Output the (x, y) coordinate of the center of the cell containing the given text.  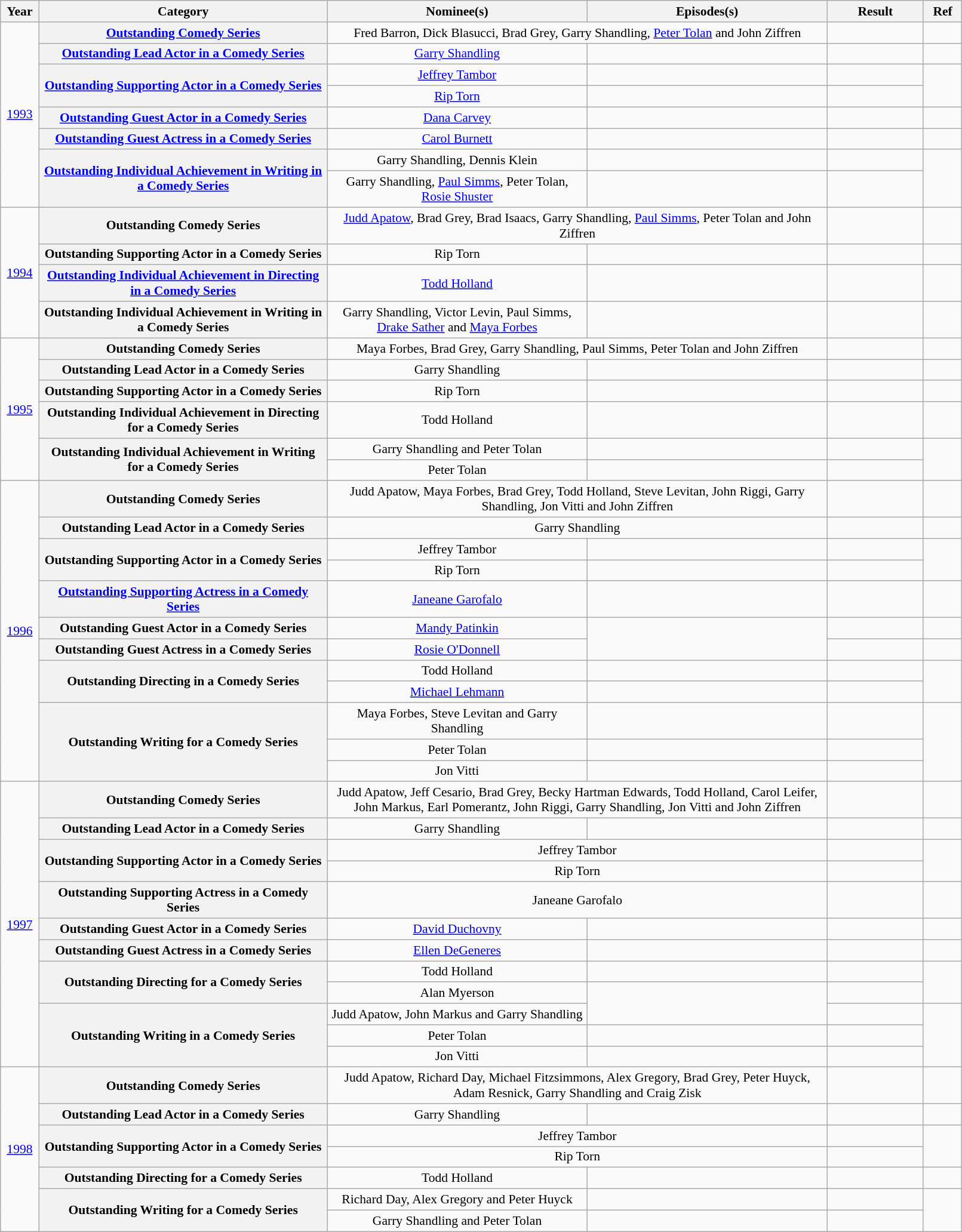
Garry Shandling, Victor Levin, Paul Simms, Drake Sather and Maya Forbes (457, 320)
Outstanding Individual Achievement in Directing in a Comedy Series (183, 283)
1995 (20, 409)
Carol Burnett (457, 139)
Alan Myerson (457, 993)
1997 (20, 925)
Result (875, 11)
Garry Shandling, Dennis Klein (457, 161)
Richard Day, Alex Gregory and Peter Huyck (457, 1200)
Episodes(s) (707, 11)
1993 (20, 115)
1994 (20, 272)
Outstanding Directing in a Comedy Series (183, 682)
Judd Apatow, Richard Day, Michael Fitzsimmons, Alex Gregory, Brad Grey, Peter Huyck, Adam Resnick, Garry Shandling and Craig Zisk (577, 1085)
Fred Barron, Dick Blasucci, Brad Grey, Garry Shandling, Peter Tolan and John Ziffren (577, 33)
David Duchovny (457, 929)
Outstanding Individual Achievement in Directing for a Comedy Series (183, 420)
Maya Forbes, Brad Grey, Garry Shandling, Paul Simms, Peter Tolan and John Ziffren (577, 349)
Outstanding Writing in a Comedy Series (183, 1035)
Rosie O'Donnell (457, 649)
Judd Apatow, Brad Grey, Brad Isaacs, Garry Shandling, Paul Simms, Peter Tolan and John Ziffren (577, 226)
Judd Apatow, Maya Forbes, Brad Grey, Todd Holland, Steve Levitan, John Riggi, Garry Shandling, Jon Vitti and John Ziffren (577, 499)
Ellen DeGeneres (457, 950)
Ref (942, 11)
Outstanding Individual Achievement in Writing for a Comedy Series (183, 460)
1996 (20, 632)
Dana Carvey (457, 118)
Category (183, 11)
Maya Forbes, Steve Levitan and Garry Shandling (457, 721)
1998 (20, 1150)
Year (20, 11)
Mandy Patinkin (457, 629)
Judd Apatow, John Markus and Garry Shandling (457, 1014)
Nominee(s) (457, 11)
Garry Shandling, Paul Simms, Peter Tolan, Rosie Shuster (457, 189)
Michael Lehmann (457, 692)
